For the text-containing cell, return its midpoint in [x, y] coordinate format. 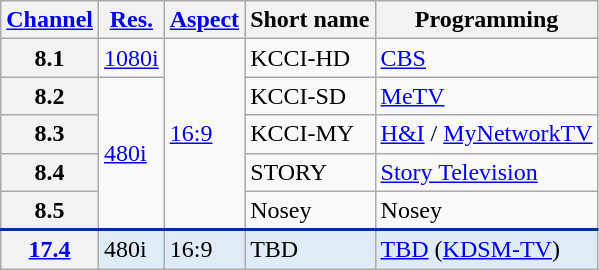
CBS [486, 58]
KCCI-HD [310, 58]
8.1 [50, 58]
8.4 [50, 172]
1080i [132, 58]
8.3 [50, 134]
KCCI-MY [310, 134]
8.5 [50, 210]
8.2 [50, 96]
TBD (KDSM-TV) [486, 250]
17.4 [50, 250]
Short name [310, 20]
Programming [486, 20]
Aspect [204, 20]
TBD [310, 250]
Story Television [486, 172]
Res. [132, 20]
STORY [310, 172]
MeTV [486, 96]
Channel [50, 20]
H&I / MyNetworkTV [486, 134]
KCCI-SD [310, 96]
